Pinpoint the cell where the given text exists, returning its [x, y] midpoint coordinate. 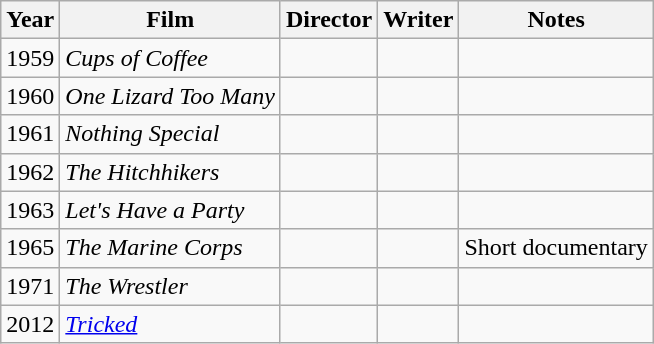
Year [30, 20]
Director [328, 20]
1962 [30, 172]
1961 [30, 134]
Short documentary [556, 248]
The Hitchhikers [170, 172]
2012 [30, 324]
One Lizard Too Many [170, 96]
Tricked [170, 324]
1960 [30, 96]
Cups of Coffee [170, 58]
1971 [30, 286]
The Marine Corps [170, 248]
1959 [30, 58]
The Wrestler [170, 286]
Film [170, 20]
Nothing Special [170, 134]
1965 [30, 248]
Writer [418, 20]
Let's Have a Party [170, 210]
Notes [556, 20]
1963 [30, 210]
